Identify which cell holds the provided text, then report its [X, Y] central coordinate. 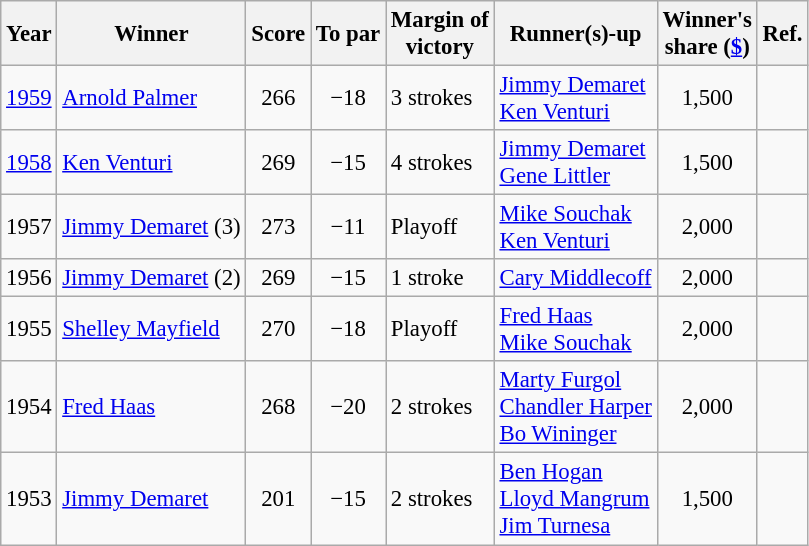
Margin ofvictory [440, 34]
Ref. [782, 34]
Fred Haas Mike Souchak [576, 330]
Jimmy Demaret (2) [152, 278]
266 [278, 98]
Winner [152, 34]
Jimmy Demaret (3) [152, 228]
Cary Middlecoff [576, 278]
−11 [348, 228]
Runner(s)-up [576, 34]
3 strokes [440, 98]
Score [278, 34]
To par [348, 34]
Ben Hogan Lloyd Mangrum Jim Turnesa [576, 499]
Marty Furgol Chandler Harper Bo Wininger [576, 408]
273 [278, 228]
Winner'sshare ($) [707, 34]
1955 [29, 330]
270 [278, 330]
1959 [29, 98]
268 [278, 408]
1958 [29, 162]
Year [29, 34]
Fred Haas [152, 408]
1954 [29, 408]
Arnold Palmer [152, 98]
1953 [29, 499]
201 [278, 499]
Jimmy Demaret Ken Venturi [576, 98]
Jimmy Demaret [152, 499]
−20 [348, 408]
1956 [29, 278]
Shelley Mayfield [152, 330]
1957 [29, 228]
Mike Souchak Ken Venturi [576, 228]
Jimmy Demaret Gene Littler [576, 162]
Ken Venturi [152, 162]
1 stroke [440, 278]
4 strokes [440, 162]
